Find where the given text appears and provide that cell's center as [X, Y] coordinate. 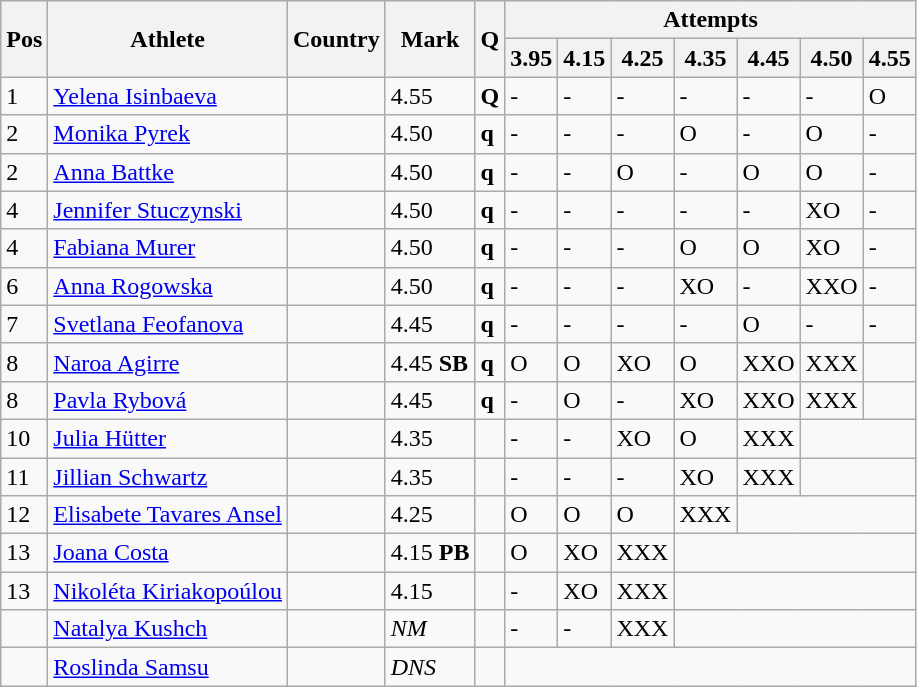
Jennifer Stuczynski [168, 210]
Svetlana Feofanova [168, 324]
Nikoléta Kiriakopoúlou [168, 591]
Pos [24, 39]
Roslinda Samsu [168, 667]
Anna Rogowska [168, 286]
Country [337, 39]
12 [24, 515]
Naroa Agirre [168, 362]
1 [24, 96]
Jillian Schwartz [168, 477]
Attempts [710, 20]
DNS [430, 667]
10 [24, 438]
3.95 [532, 58]
Elisabete Tavares Ansel [168, 515]
Monika Pyrek [168, 134]
6 [24, 286]
NM [430, 629]
Joana Costa [168, 553]
Yelena Isinbaeva [168, 96]
4.15 PB [430, 553]
7 [24, 324]
Natalya Kushch [168, 629]
Fabiana Murer [168, 248]
Anna Battke [168, 172]
Pavla Rybová [168, 400]
Julia Hütter [168, 438]
11 [24, 477]
Mark [430, 39]
4.45 SB [430, 362]
Athlete [168, 39]
